Scan for the cell matching the given text and deliver its [x, y] coordinate at center. 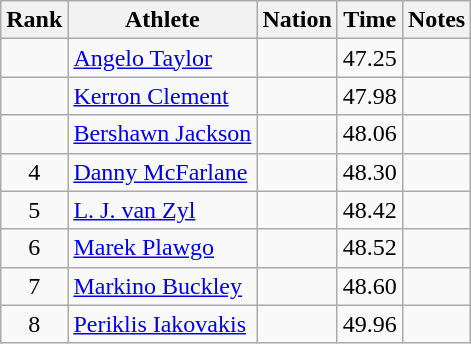
4 [34, 172]
49.96 [370, 324]
Rank [34, 20]
47.98 [370, 96]
47.25 [370, 58]
Periklis Iakovakis [162, 324]
48.06 [370, 134]
Angelo Taylor [162, 58]
6 [34, 248]
Notes [436, 20]
48.60 [370, 286]
48.52 [370, 248]
Markino Buckley [162, 286]
Kerron Clement [162, 96]
Marek Plawgo [162, 248]
Bershawn Jackson [162, 134]
Nation [297, 20]
48.42 [370, 210]
Danny McFarlane [162, 172]
Athlete [162, 20]
L. J. van Zyl [162, 210]
48.30 [370, 172]
Time [370, 20]
5 [34, 210]
7 [34, 286]
8 [34, 324]
